Pinpoint the cell where the given text exists, returning its [X, Y] midpoint coordinate. 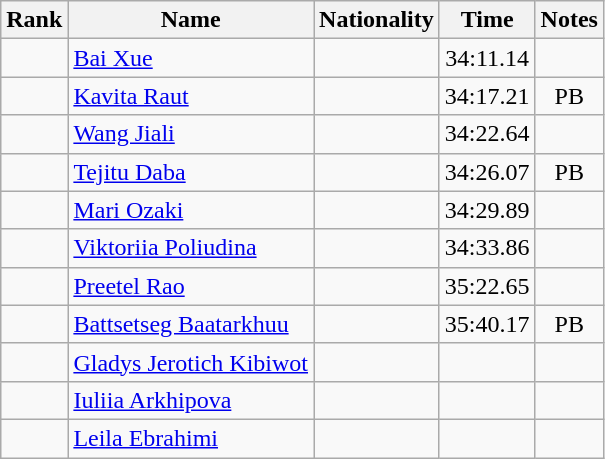
34:22.64 [487, 134]
Name [191, 20]
Notes [569, 20]
34:26.07 [487, 172]
Preetel Rao [191, 286]
Nationality [377, 20]
34:29.89 [487, 210]
35:40.17 [487, 324]
35:22.65 [487, 286]
Mari Ozaki [191, 210]
34:33.86 [487, 248]
Battsetseg Baatarkhuu [191, 324]
Iuliia Arkhipova [191, 400]
Wang Jiali [191, 134]
Leila Ebrahimi [191, 438]
34:11.14 [487, 58]
Gladys Jerotich Kibiwot [191, 362]
Viktoriia Poliudina [191, 248]
Time [487, 20]
Rank [34, 20]
Bai Xue [191, 58]
Tejitu Daba [191, 172]
Kavita Raut [191, 96]
34:17.21 [487, 96]
